Pinpoint the cell where the given text exists, returning its [X, Y] midpoint coordinate. 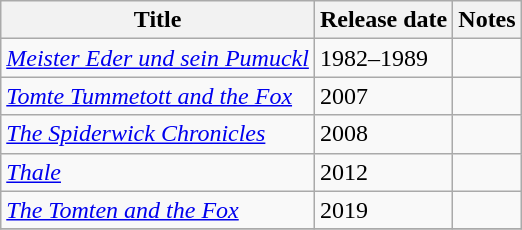
Title [158, 20]
2008 [383, 134]
Release date [383, 20]
Tomte Tummetott and the Fox [158, 96]
Notes [487, 20]
Thale [158, 172]
2007 [383, 96]
1982–1989 [383, 58]
The Spiderwick Chronicles [158, 134]
The Tomten and the Fox [158, 210]
Meister Eder und sein Pumuckl [158, 58]
2019 [383, 210]
2012 [383, 172]
